Detect which cell encompasses the target text, then output its (x, y) center coordinate. 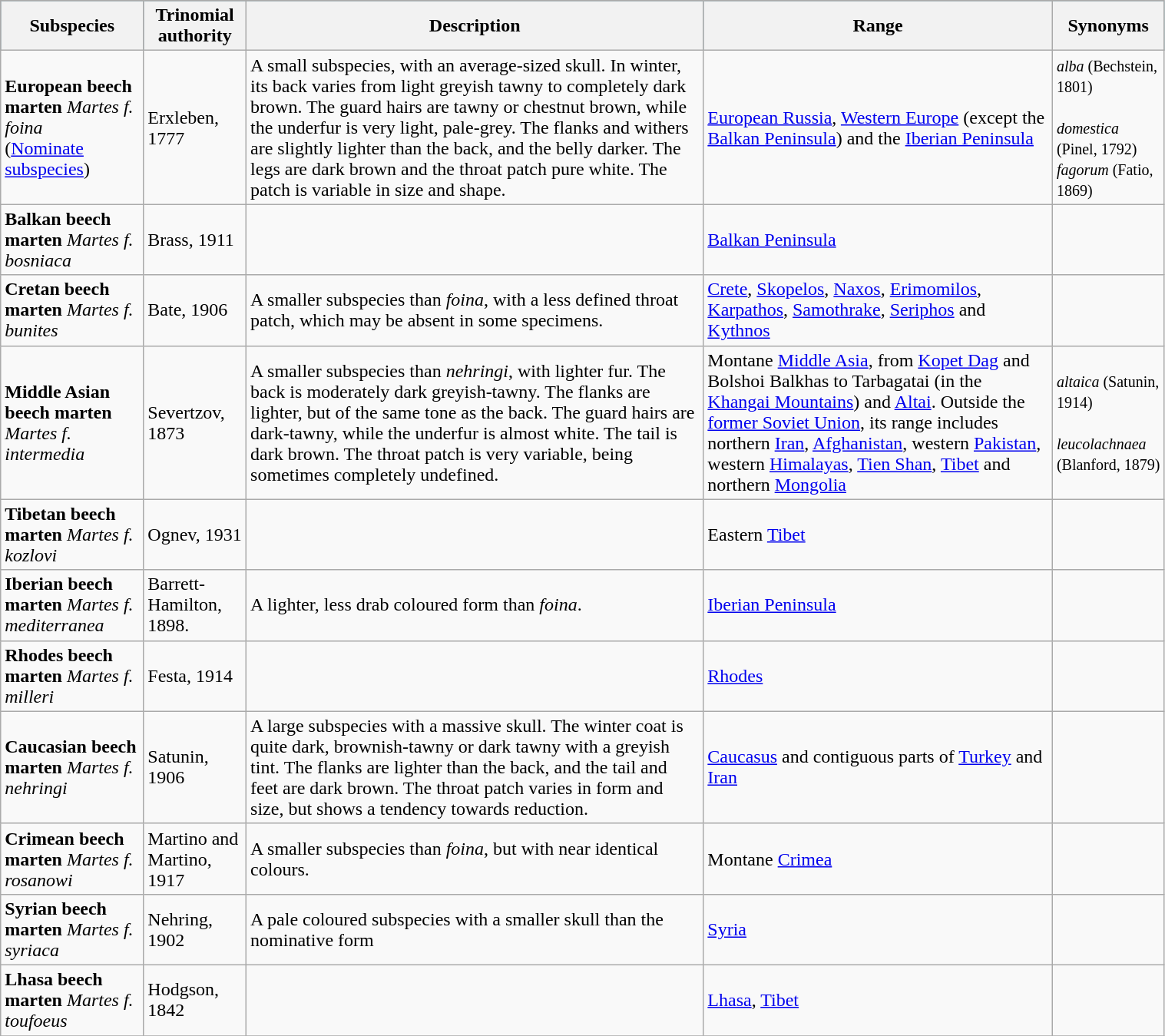
Lhasa, Tibet (879, 1000)
Trinomial authority (195, 26)
Hodgson, 1842 (195, 1000)
alba (Bechstein, 1801)domestica (Pinel, 1792) fagorum (Fatio, 1869) (1108, 127)
Lhasa beech marten Martes f. toufoeus (72, 1000)
A lighter, less drab coloured form than foina. (475, 605)
Montane Crimea (879, 859)
Bate, 1906 (195, 310)
A smaller subspecies than foina, with a less defined throat patch, which may be absent in some specimens. (475, 310)
Balkan beech marten Martes f. bosniaca (72, 240)
Tibetan beech marten Martes f. kozlovi (72, 535)
Crimean beech marten Martes f. rosanowi (72, 859)
Balkan Peninsula (879, 240)
Crete, Skopelos, Naxos, Erimomilos, Karpathos, Samothrake, Seriphos and Kythnos (879, 310)
A smaller subspecies than foina, but with near identical colours. (475, 859)
Syria (879, 929)
Middle Asian beech marten Martes f. intermedia (72, 422)
altaica (Satunin, 1914)leucolachnaea (Blanford, 1879) (1108, 422)
Caucasian beech marten Martes f. nehringi (72, 767)
A pale coloured subspecies with a smaller skull than the nominative form (475, 929)
Range (879, 26)
Eastern Tibet (879, 535)
Brass, 1911 (195, 240)
Subspecies (72, 26)
Iberian Peninsula (879, 605)
Festa, 1914 (195, 676)
Severtzov, 1873 (195, 422)
Caucasus and contiguous parts of Turkey and Iran (879, 767)
Barrett-Hamilton, 1898. (195, 605)
Cretan beech marten Martes f. bunites (72, 310)
Rhodes beech marten Martes f. milleri (72, 676)
Nehring, 1902 (195, 929)
Description (475, 26)
Martino and Martino, 1917 (195, 859)
Satunin, 1906 (195, 767)
Ognev, 1931 (195, 535)
Rhodes (879, 676)
Synonyms (1108, 26)
Iberian beech marten Martes f. mediterranea (72, 605)
Syrian beech marten Martes f. syriaca (72, 929)
Erxleben, 1777 (195, 127)
European Russia, Western Europe (except the Balkan Peninsula) and the Iberian Peninsula (879, 127)
European beech marten Martes f. foina(Nominate subspecies) (72, 127)
